Identify which cell holds the provided text, then report its (x, y) central coordinate. 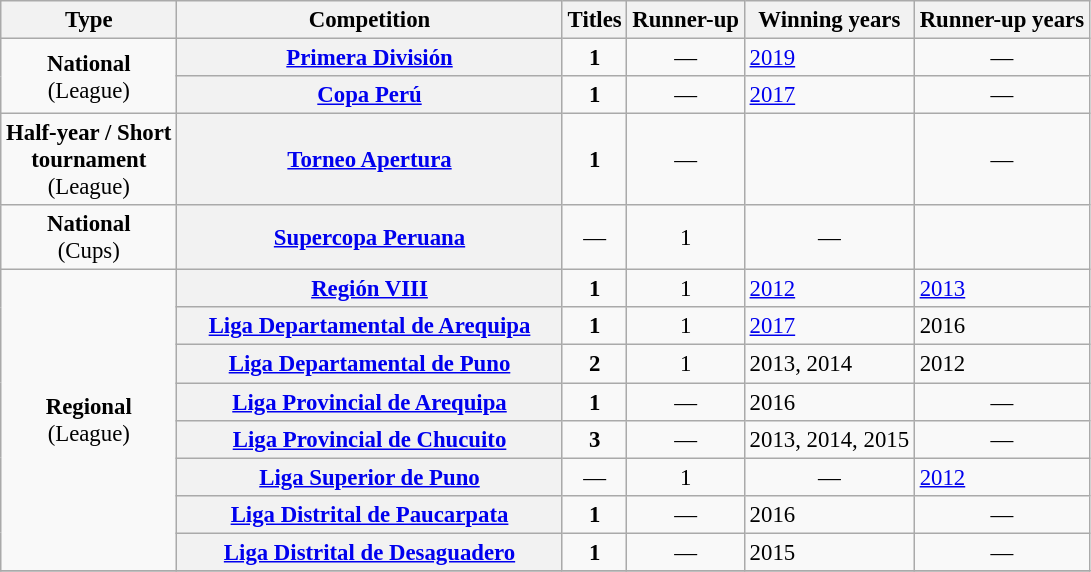
National(Cups) (89, 238)
Runner-up years (1002, 20)
Liga Departamental de Arequipa (370, 327)
Supercopa Peruana (370, 238)
2 (594, 364)
Liga Provincial de Arequipa (370, 402)
2013, 2014 (829, 364)
Runner-up (686, 20)
2013, 2014, 2015 (829, 439)
Liga Superior de Puno (370, 477)
Liga Departamental de Puno (370, 364)
2013 (1002, 289)
Type (89, 20)
Copa Perú (370, 95)
3 (594, 439)
Half-year / Shorttournament(League) (89, 160)
Winning years (829, 20)
2015 (829, 552)
National(League) (89, 76)
Regional(League) (89, 420)
Liga Distrital de Desaguadero (370, 552)
Primera División (370, 58)
Liga Provincial de Chucuito (370, 439)
2019 (829, 58)
Torneo Apertura (370, 160)
Titles (594, 20)
Región VIII (370, 289)
Liga Distrital de Paucarpata (370, 514)
Competition (370, 20)
